Scan for the cell matching the given text and deliver its [x, y] coordinate at center. 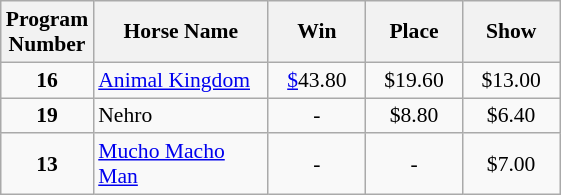
13 [47, 164]
Nehro [180, 116]
16 [47, 80]
$8.80 [414, 116]
$6.40 [512, 116]
ProgramNumber [47, 32]
Show [512, 32]
$13.00 [512, 80]
19 [47, 116]
Place [414, 32]
$43.80 [316, 80]
Horse Name [180, 32]
Animal Kingdom [180, 80]
$7.00 [512, 164]
$19.60 [414, 80]
Mucho Macho Man [180, 164]
Win [316, 32]
